For the text-containing cell, return its midpoint in [x, y] coordinate format. 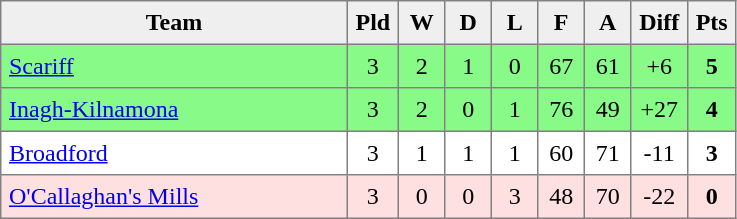
-22 [659, 197]
Pts [711, 23]
Scariff [174, 66]
61 [607, 66]
F [561, 23]
Team [174, 23]
48 [561, 197]
5 [711, 66]
Pld [372, 23]
Diff [659, 23]
+27 [659, 110]
60 [561, 153]
O'Callaghan's Mills [174, 197]
67 [561, 66]
49 [607, 110]
70 [607, 197]
76 [561, 110]
4 [711, 110]
Inagh-Kilnamona [174, 110]
Broadford [174, 153]
L [514, 23]
A [607, 23]
W [421, 23]
-11 [659, 153]
+6 [659, 66]
D [468, 23]
71 [607, 153]
